Return the (X, Y) coordinate for the center point of the cell that contains the specified text.  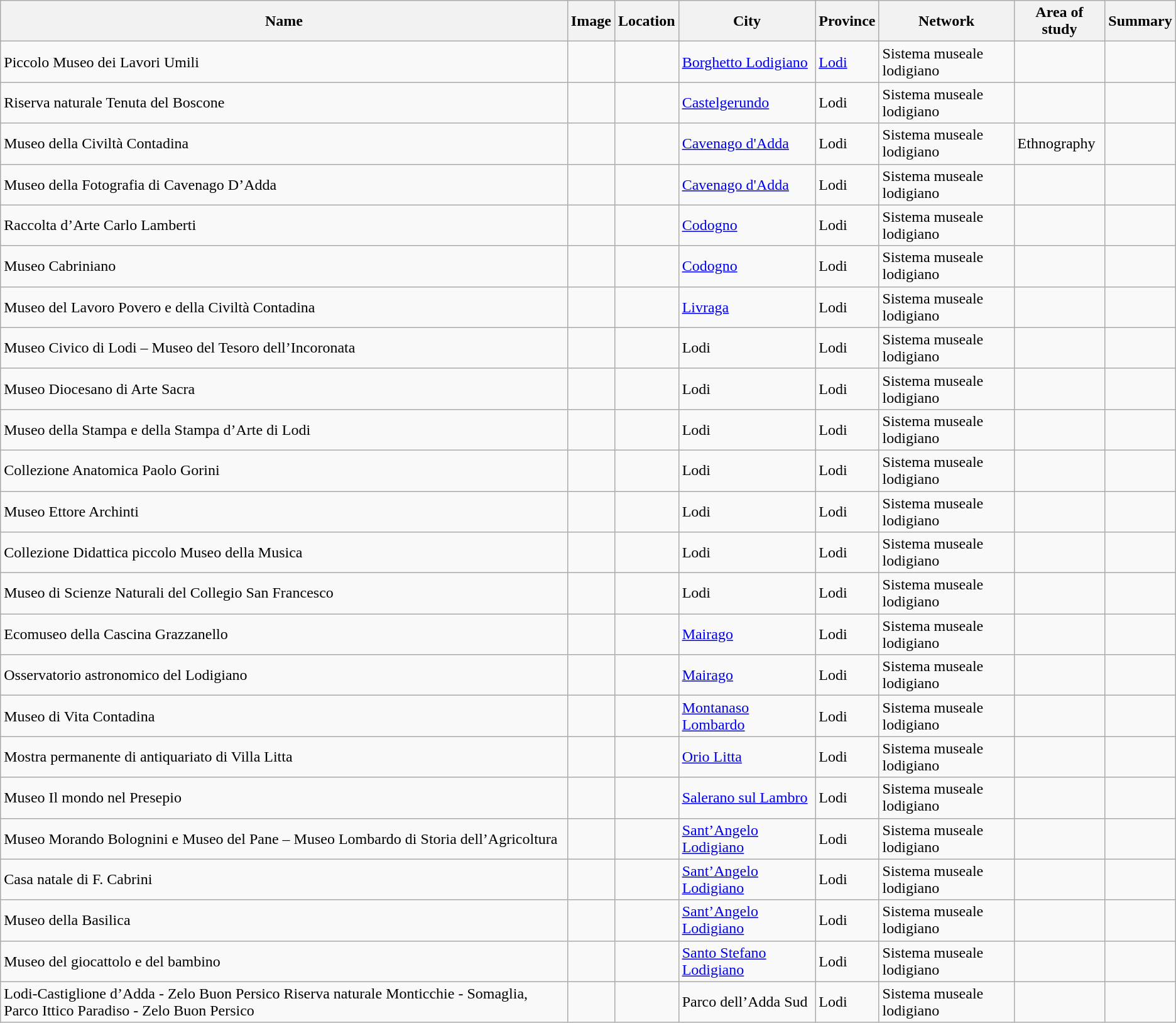
Mostra permanente di antiquariato di Villa Litta (284, 757)
Museo del giocattolo e del bambino (284, 961)
Area of study (1059, 21)
Location (646, 21)
Piccolo Museo dei Lavori Umili (284, 62)
Museo della Fotografia di Cavenago D’Adda (284, 185)
Museo della Civiltà Contadina (284, 143)
Museo della Stampa e della Stampa d’Arte di Lodi (284, 430)
Museo Morando Bolognini e Museo del Pane – Museo Lombardo di Storia dell’Agricoltura (284, 838)
Museo di Vita Contadina (284, 716)
City (747, 21)
Museo Cabriniano (284, 266)
Casa natale di F. Cabrini (284, 880)
Summary (1140, 21)
Lodi-Castiglione d’Adda - Zelo Buon Persico Riserva naturale Monticchie - Somaglia, Parco Ittico Paradiso - Zelo Buon Persico (284, 1002)
Raccolta d’Arte Carlo Lamberti (284, 225)
Riserva naturale Tenuta del Boscone (284, 103)
Santo Stefano Lodigiano (747, 961)
Salerano sul Lambro (747, 798)
Borghetto Lodigiano (747, 62)
Image (591, 21)
Museo Diocesano di Arte Sacra (284, 388)
Province (847, 21)
Ethnography (1059, 143)
Museo del Lavoro Povero e della Civiltà Contadina (284, 307)
Museo di Scienze Naturali del Collegio San Francesco (284, 593)
Museo della Basilica (284, 920)
Parco dell’Adda Sud (747, 1002)
Museo Il mondo nel Presepio (284, 798)
Collezione Anatomica Paolo Gorini (284, 470)
Castelgerundo (747, 103)
Livraga (747, 307)
Museo Ettore Archinti (284, 511)
Orio Litta (747, 757)
Museo Civico di Lodi – Museo del Tesoro dell’Incoronata (284, 348)
Montanaso Lombardo (747, 716)
Osservatorio astronomico del Lodigiano (284, 675)
Name (284, 21)
Collezione Didattica piccolo Museo della Musica (284, 553)
Network (946, 21)
Ecomuseo della Cascina Grazzanello (284, 635)
